Scan for the cell matching the given text and deliver its [x, y] coordinate at center. 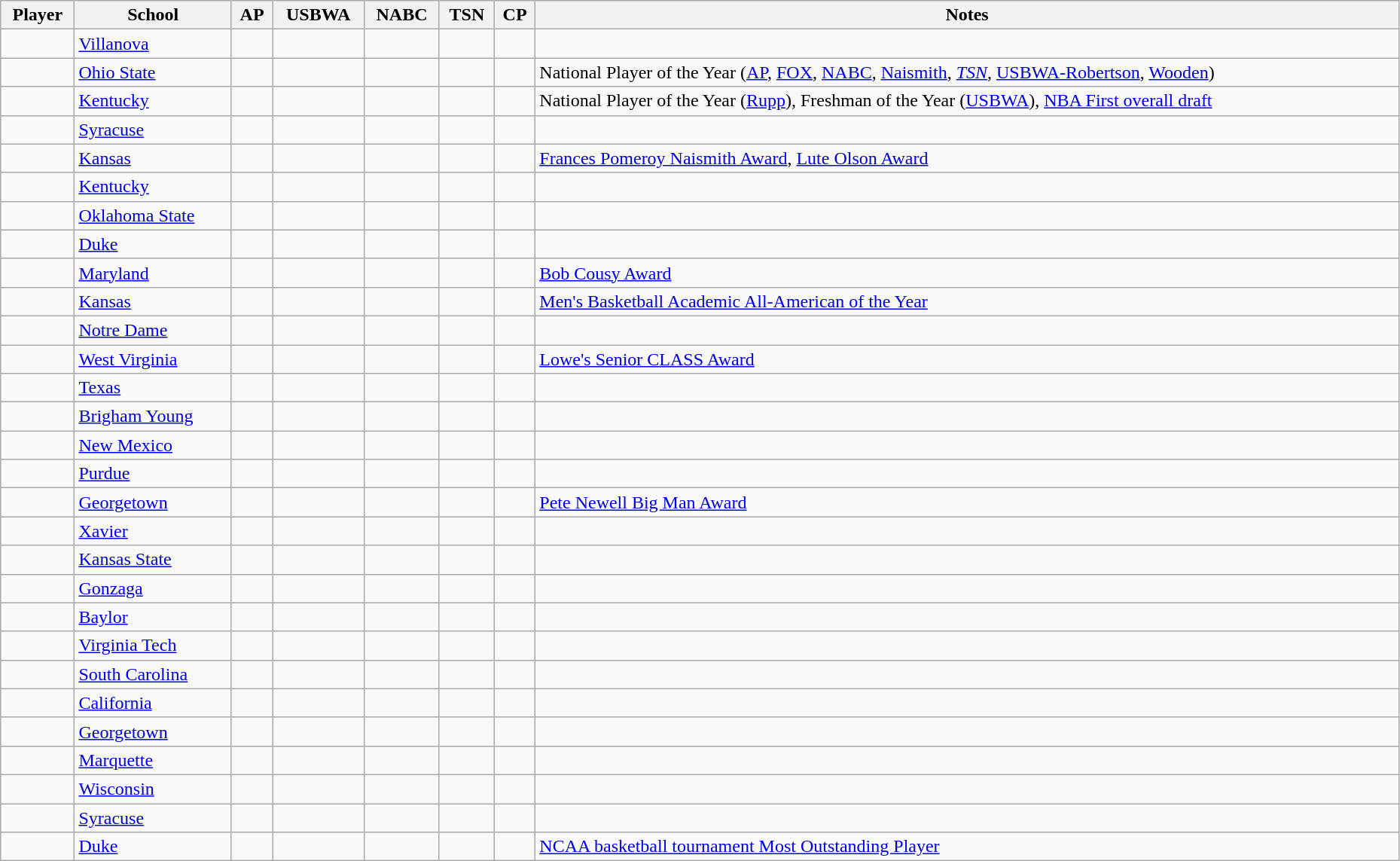
Xavier [153, 531]
Kansas State [153, 560]
Virginia Tech [153, 646]
NCAA basketball tournament Most Outstanding Player [967, 847]
Lowe's Senior CLASS Award [967, 359]
Maryland [153, 273]
Notre Dame [153, 330]
TSN [467, 15]
South Carolina [153, 674]
School [153, 15]
Men's Basketball Academic All-American of the Year [967, 301]
Bob Cousy Award [967, 273]
National Player of the Year (AP, FOX, NABC, Naismith, TSN, USBWA-Robertson, Wooden) [967, 72]
Villanova [153, 44]
National Player of the Year (Rupp), Freshman of the Year (USBWA), NBA First overall draft [967, 101]
Gonzaga [153, 588]
Ohio State [153, 72]
West Virginia [153, 359]
Frances Pomeroy Naismith Award, Lute Olson Award [967, 158]
Pete Newell Big Man Award [967, 502]
AP [252, 15]
USBWA [319, 15]
CP [514, 15]
California [153, 703]
Purdue [153, 474]
Wisconsin [153, 789]
Baylor [153, 617]
Marquette [153, 760]
NABC [402, 15]
Brigham Young [153, 417]
Player [38, 15]
Texas [153, 388]
Notes [967, 15]
New Mexico [153, 445]
Oklahoma State [153, 215]
